Identify which cell holds the provided text, then report its (x, y) central coordinate. 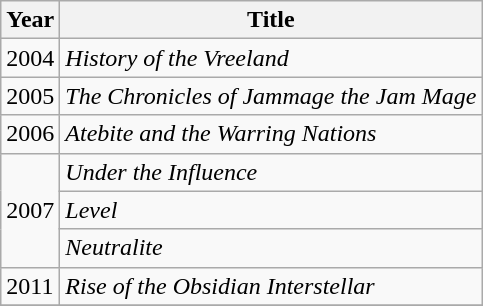
2011 (30, 286)
Year (30, 20)
Rise of the Obsidian Interstellar (271, 286)
Atebite and the Warring Nations (271, 134)
2004 (30, 58)
Under the Influence (271, 172)
Title (271, 20)
2005 (30, 96)
2006 (30, 134)
2007 (30, 210)
The Chronicles of Jammage the Jam Mage (271, 96)
Neutralite (271, 248)
History of the Vreeland (271, 58)
Level (271, 210)
